Pinpoint the cell where the given text exists, returning its (x, y) midpoint coordinate. 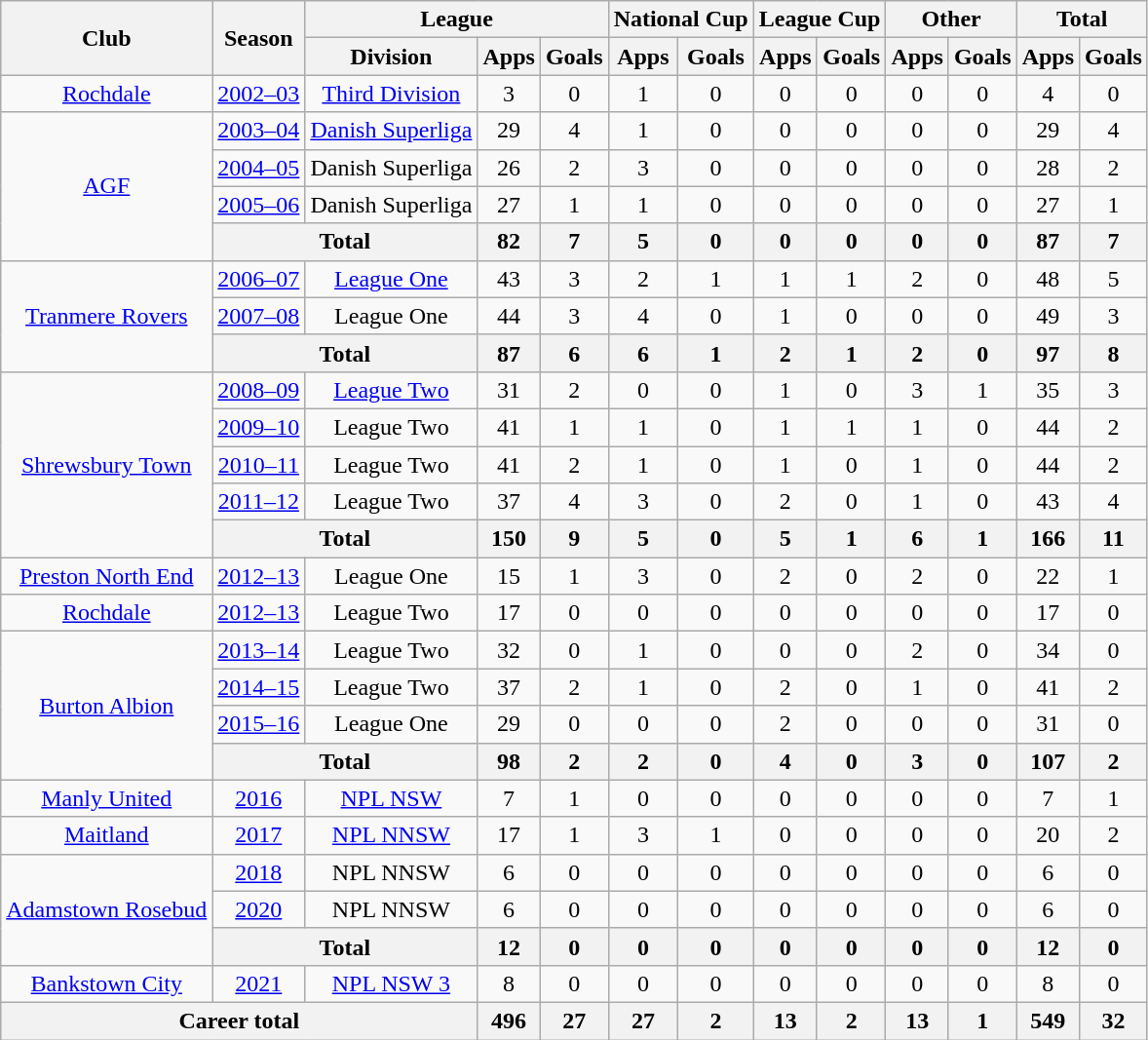
2014–15 (259, 687)
Burton Albion (107, 706)
2021 (259, 983)
2004–05 (259, 168)
34 (1048, 650)
49 (1048, 316)
Bankstown City (107, 983)
2005–06 (259, 205)
Club (107, 38)
2007–08 (259, 316)
22 (1048, 576)
20 (1048, 835)
35 (1048, 390)
15 (509, 576)
98 (509, 761)
82 (509, 242)
AGF (107, 186)
Manly United (107, 798)
Division (392, 57)
549 (1048, 1021)
Preston North End (107, 576)
2006–07 (259, 279)
Adamstown Rosebud (107, 909)
2008–09 (259, 390)
28 (1048, 168)
107 (1048, 761)
48 (1048, 279)
496 (509, 1021)
Tranmere Rovers (107, 316)
2010–11 (259, 465)
NPL NSW (392, 798)
2018 (259, 872)
2020 (259, 909)
2011–12 (259, 502)
2009–10 (259, 427)
NPL NSW 3 (392, 983)
2003–04 (259, 131)
Shrewsbury Town (107, 464)
150 (509, 539)
National Cup (680, 19)
9 (574, 539)
26 (509, 168)
League Cup (820, 19)
Career total (240, 1021)
Season (259, 38)
League (456, 19)
2017 (259, 835)
Other (951, 19)
2002–03 (259, 94)
2013–14 (259, 650)
2016 (259, 798)
166 (1048, 539)
2015–16 (259, 724)
Maitland (107, 835)
97 (1048, 353)
Third Division (392, 94)
11 (1114, 539)
